Capture the cell that displays the provided text and extract its (X, Y) central coordinate. 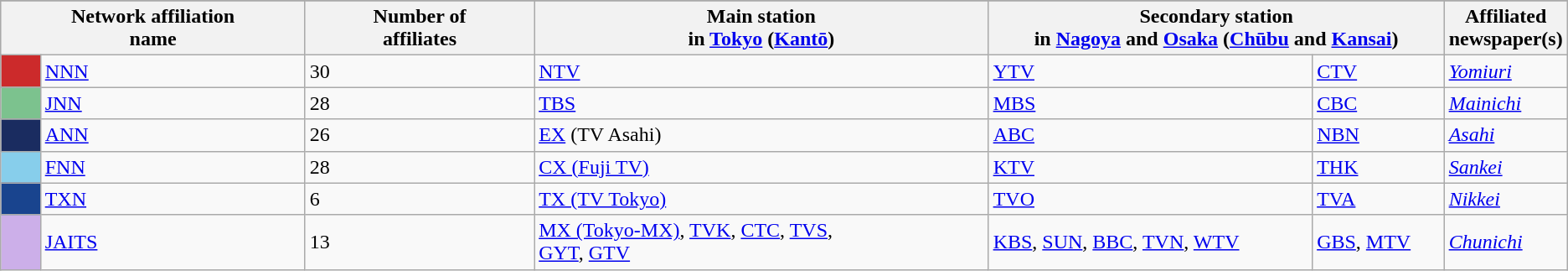
CX (Fuji TV) (761, 167)
NNN (173, 71)
MX (Tokyo-MX), TVK, CTC, TVS,GYT, GTV (761, 242)
CBC (1379, 103)
TVO (1151, 199)
Secondary stationin Nagoya and Osaka (Chūbu and Kansai) (1216, 29)
Chunichi (1506, 242)
FNN (173, 167)
NBN (1379, 135)
KBS, SUN, BBC, TVN, WTV (1151, 242)
GBS, MTV (1379, 242)
Main stationin Tokyo (Kantō) (761, 29)
TBS (761, 103)
NTV (761, 71)
Yomiuri (1506, 71)
Mainichi (1506, 103)
Number ofaffiliates (419, 29)
YTV (1151, 71)
KTV (1151, 167)
THK (1379, 167)
Asahi (1506, 135)
Affiliatednewspaper(s) (1506, 29)
ANN (173, 135)
TVA (1379, 199)
CTV (1379, 71)
ABC (1151, 135)
Nikkei (1506, 199)
MBS (1151, 103)
13 (419, 242)
6 (419, 199)
TX (TV Tokyo) (761, 199)
TXN (173, 199)
JAITS (173, 242)
Network affiliationname (153, 29)
EX (TV Asahi) (761, 135)
30 (419, 71)
JNN (173, 103)
26 (419, 135)
Sankei (1506, 167)
